From the cell containing the given text, extract its center point as [x, y] coordinate. 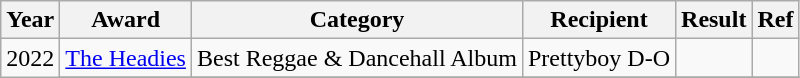
Recipient [598, 20]
Prettyboy D-O [598, 58]
Ref [776, 20]
2022 [30, 58]
Best Reggae & Dancehall Album [356, 58]
Year [30, 20]
Result [714, 20]
Award [126, 20]
Category [356, 20]
The Headies [126, 58]
